Provide the [x, y] coordinate of the cell's center where the given text is located.  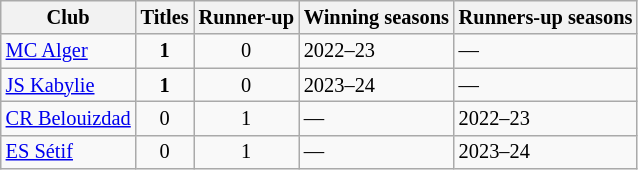
ES Sétif [68, 152]
Titles [165, 17]
CR Belouizdad [68, 118]
Club [68, 17]
Winning seasons [376, 17]
JS Kabylie [68, 85]
Runner-up [246, 17]
Runners-up seasons [546, 17]
MC Alger [68, 51]
